Detect which cell encompasses the target text, then output its (x, y) center coordinate. 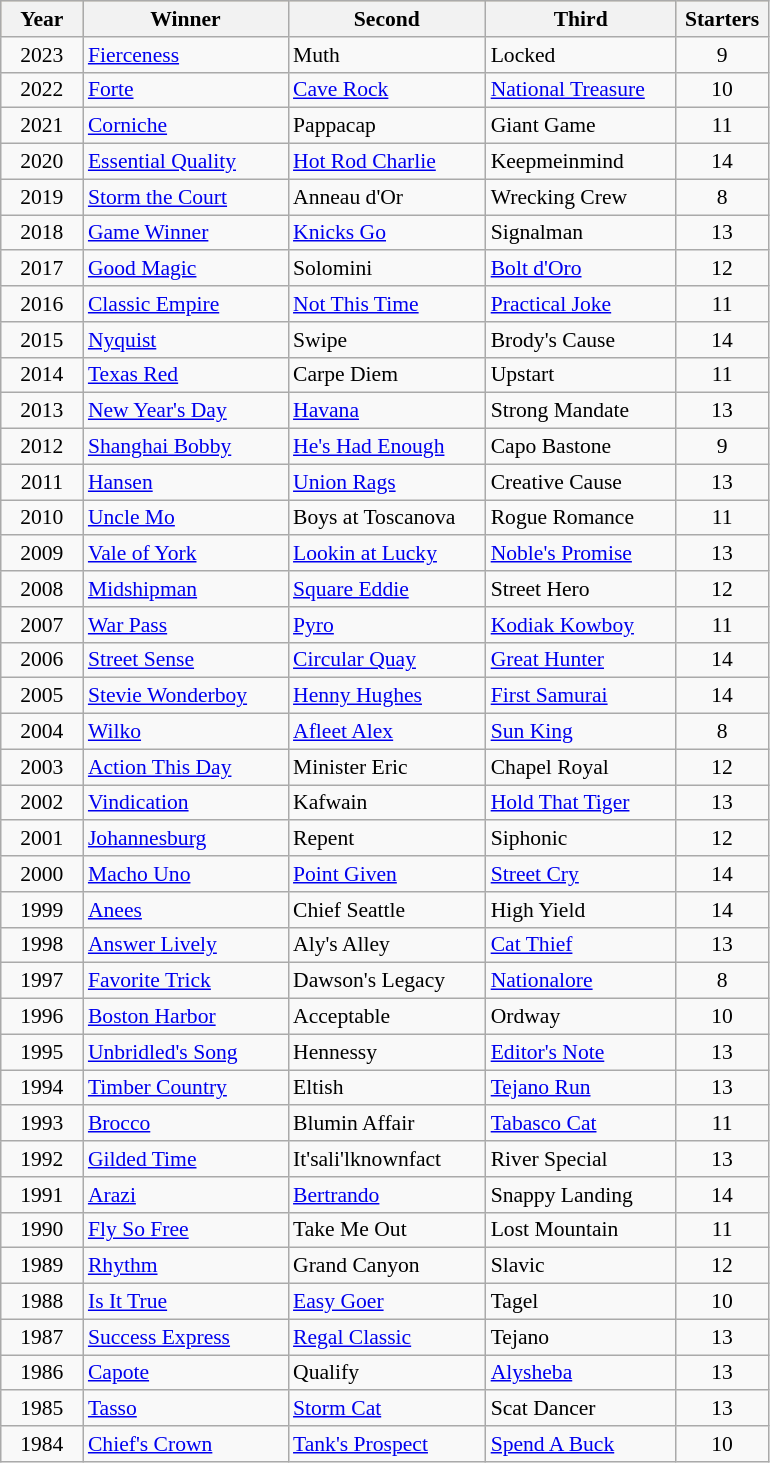
Fierceness (186, 55)
2007 (42, 625)
Arazi (186, 1195)
2016 (42, 304)
Square Eddie (387, 589)
Capote (186, 1373)
2018 (42, 233)
Blumin Affair (387, 1124)
2019 (42, 197)
2021 (42, 126)
Street Hero (581, 589)
He's Had Enough (387, 447)
Boys at Toscanova (387, 518)
Pappacap (387, 126)
Siphonic (581, 839)
Street Cry (581, 874)
Solomini (387, 269)
1986 (42, 1373)
2013 (42, 411)
Not This Time (387, 304)
Minister Eric (387, 767)
2012 (42, 447)
Answer Lively (186, 945)
Hot Rod Charlie (387, 162)
Success Express (186, 1337)
2022 (42, 90)
Editor's Note (581, 1052)
Hold That Tiger (581, 803)
1999 (42, 910)
2009 (42, 554)
Wrecking Crew (581, 197)
2002 (42, 803)
Vale of York (186, 554)
2023 (42, 55)
Starters (722, 19)
Fly So Free (186, 1230)
Macho Uno (186, 874)
Creative Cause (581, 482)
Favorite Trick (186, 981)
Dawson's Legacy (387, 981)
First Samurai (581, 696)
Essential Quality (186, 162)
Eltish (387, 1088)
Nyquist (186, 340)
Winner (186, 19)
1989 (42, 1266)
Kafwain (387, 803)
2008 (42, 589)
Chief Seattle (387, 910)
Hennessy (387, 1052)
2003 (42, 767)
Tejano Run (581, 1088)
Cave Rock (387, 90)
Second (387, 19)
1984 (42, 1444)
Hansen (186, 482)
Action This Day (186, 767)
Uncle Mo (186, 518)
2015 (42, 340)
1997 (42, 981)
Tagel (581, 1302)
Ordway (581, 1017)
2005 (42, 696)
2001 (42, 839)
1994 (42, 1088)
Afleet Alex (387, 732)
Tabasco Cat (581, 1124)
Regal Classic (387, 1337)
1990 (42, 1230)
War Pass (186, 625)
Lost Mountain (581, 1230)
Rogue Romance (581, 518)
Giant Game (581, 126)
Qualify (387, 1373)
2017 (42, 269)
Repent (387, 839)
Point Given (387, 874)
Stevie Wonderboy (186, 696)
Pyro (387, 625)
1988 (42, 1302)
Brody's Cause (581, 340)
Chief's Crown (186, 1444)
Unbridled's Song (186, 1052)
Year (42, 19)
Anneau d'Or (387, 197)
Tasso (186, 1409)
Spend A Buck (581, 1444)
1998 (42, 945)
Tejano (581, 1337)
Street Sense (186, 660)
Vindication (186, 803)
2014 (42, 375)
1996 (42, 1017)
Forte (186, 90)
1987 (42, 1337)
Anees (186, 910)
Take Me Out (387, 1230)
Muth (387, 55)
Timber Country (186, 1088)
River Special (581, 1159)
Kodiak Kowboy (581, 625)
Aly's Alley (387, 945)
New Year's Day (186, 411)
Storm the Court (186, 197)
Nationalore (581, 981)
Signalman (581, 233)
Easy Goer (387, 1302)
High Yield (581, 910)
Johannesburg (186, 839)
Storm Cat (387, 1409)
2006 (42, 660)
Snappy Landing (581, 1195)
Game Winner (186, 233)
Practical Joke (581, 304)
Union Rags (387, 482)
Midshipman (186, 589)
Wilko (186, 732)
It'sali'lknownfact (387, 1159)
Swipe (387, 340)
Third (581, 19)
Sun King (581, 732)
2020 (42, 162)
2010 (42, 518)
Texas Red (186, 375)
2000 (42, 874)
Good Magic (186, 269)
Slavic (581, 1266)
Chapel Royal (581, 767)
Havana (387, 411)
National Treasure (581, 90)
Great Hunter (581, 660)
Capo Bastone (581, 447)
Rhythm (186, 1266)
Is It True (186, 1302)
Scat Dancer (581, 1409)
Classic Empire (186, 304)
1985 (42, 1409)
Gilded Time (186, 1159)
Cat Thief (581, 945)
Brocco (186, 1124)
Shanghai Bobby (186, 447)
Bolt d'Oro (581, 269)
Corniche (186, 126)
Locked (581, 55)
Alysheba (581, 1373)
Keepmeinmind (581, 162)
Upstart (581, 375)
Knicks Go (387, 233)
1991 (42, 1195)
Circular Quay (387, 660)
Lookin at Lucky (387, 554)
Henny Hughes (387, 696)
2011 (42, 482)
Acceptable (387, 1017)
Bertrando (387, 1195)
Carpe Diem (387, 375)
1992 (42, 1159)
1993 (42, 1124)
2004 (42, 732)
Tank's Prospect (387, 1444)
Noble's Promise (581, 554)
Grand Canyon (387, 1266)
Strong Mandate (581, 411)
1995 (42, 1052)
Boston Harbor (186, 1017)
